Capture the cell that displays the provided text and extract its [X, Y] central coordinate. 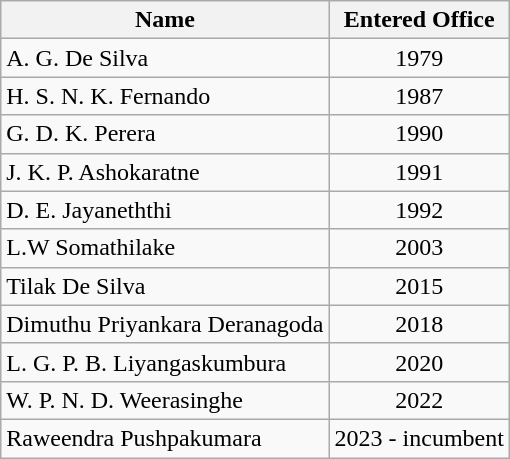
L. G. P. B. Liyangaskumbura [165, 362]
2022 [419, 400]
2020 [419, 362]
D. E. Jayaneththi [165, 210]
1992 [419, 210]
1990 [419, 134]
A. G. De Silva [165, 58]
1979 [419, 58]
H. S. N. K. Fernando [165, 96]
2023 - incumbent [419, 438]
Name [165, 20]
2018 [419, 324]
Raweendra Pushpakumara [165, 438]
1987 [419, 96]
J. K. P. Ashokaratne [165, 172]
1991 [419, 172]
G. D. K. Perera [165, 134]
2003 [419, 248]
Entered Office [419, 20]
Tilak De Silva [165, 286]
L.W Somathilake [165, 248]
2015 [419, 286]
W. P. N. D. Weerasinghe [165, 400]
Dimuthu Priyankara Deranagoda [165, 324]
